From the cell containing the given text, extract its center point as (x, y) coordinate. 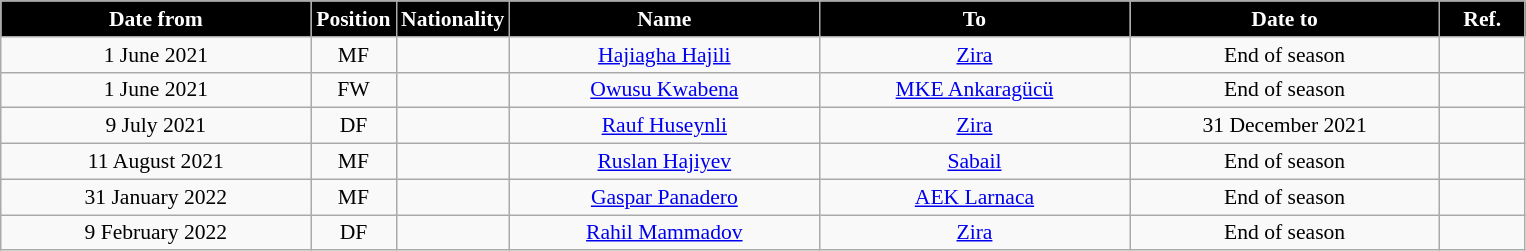
Ruslan Hajiyev (664, 162)
31 December 2021 (1285, 126)
FW (354, 90)
Sabail (974, 162)
Owusu Kwabena (664, 90)
Gaspar Panadero (664, 197)
Rauf Huseynli (664, 126)
Date from (156, 19)
11 August 2021 (156, 162)
Hajiagha Hajili (664, 55)
Position (354, 19)
MKE Ankaragücü (974, 90)
AEK Larnaca (974, 197)
9 July 2021 (156, 126)
Date to (1285, 19)
9 February 2022 (156, 233)
Ref. (1482, 19)
Rahil Mammadov (664, 233)
31 January 2022 (156, 197)
Nationality (452, 19)
Name (664, 19)
To (974, 19)
